Capture the cell that displays the provided text and extract its (x, y) central coordinate. 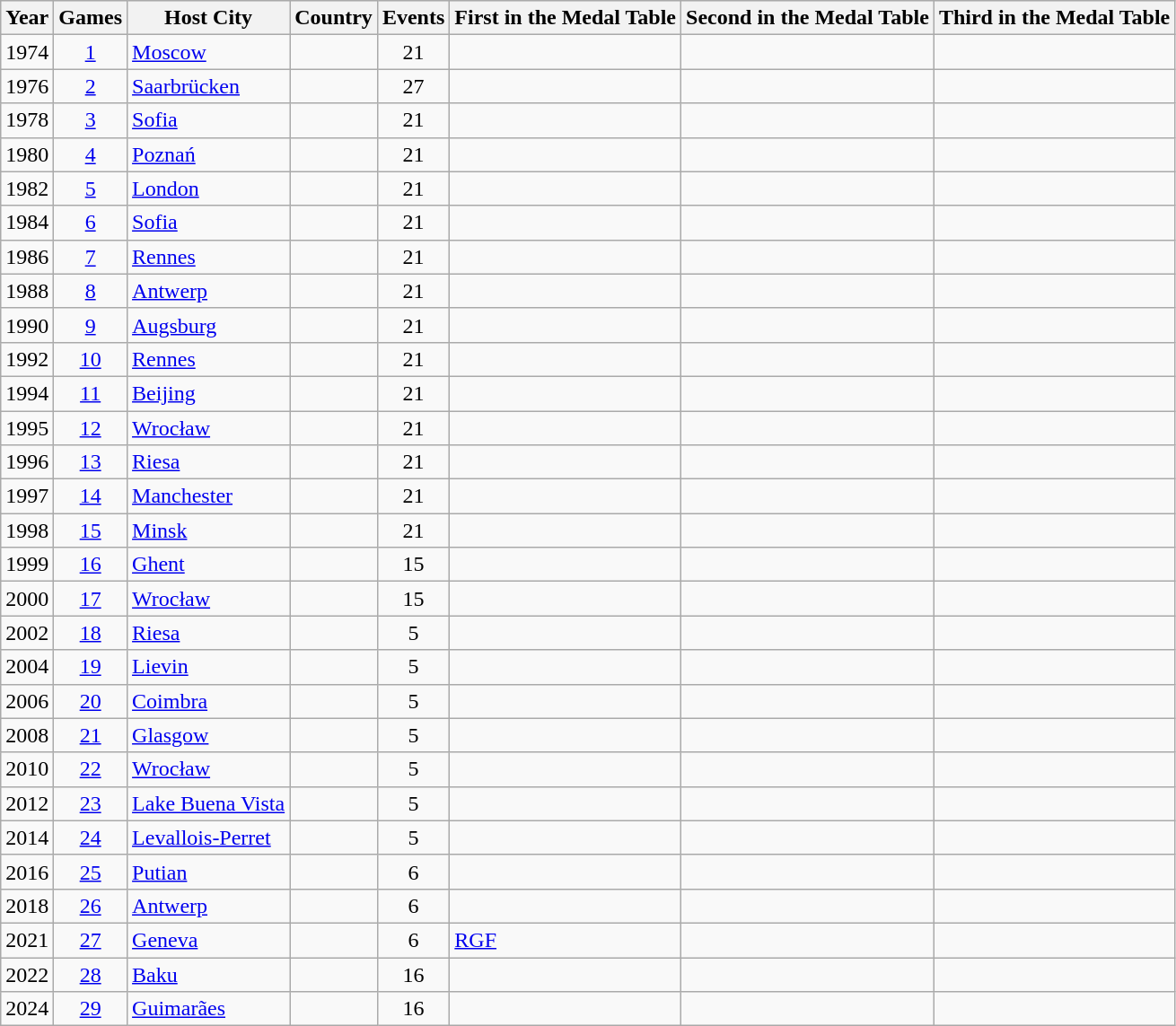
Putian (208, 872)
1996 (27, 462)
2010 (27, 769)
29 (91, 1009)
2021 (27, 940)
22 (91, 769)
28 (91, 974)
RGF (566, 940)
1995 (27, 428)
10 (91, 359)
1984 (27, 223)
Poznań (208, 154)
3 (91, 120)
1994 (27, 393)
2018 (27, 906)
Baku (208, 974)
Glasgow (208, 735)
1982 (27, 189)
Beijing (208, 393)
1999 (27, 565)
2016 (27, 872)
Augsburg (208, 325)
24 (91, 837)
18 (91, 633)
2 (91, 86)
1992 (27, 359)
Country (334, 18)
First in the Medal Table (566, 18)
2024 (27, 1009)
1997 (27, 496)
2000 (27, 599)
Year (27, 18)
Host City (208, 18)
2014 (27, 837)
2006 (27, 701)
Manchester (208, 496)
26 (91, 906)
13 (91, 462)
2022 (27, 974)
1990 (27, 325)
17 (91, 599)
2004 (27, 667)
7 (91, 257)
1998 (27, 531)
Guimarães (208, 1009)
1986 (27, 257)
Levallois-Perret (208, 837)
20 (91, 701)
11 (91, 393)
8 (91, 291)
Saarbrücken (208, 86)
1978 (27, 120)
London (208, 189)
1980 (27, 154)
25 (91, 872)
9 (91, 325)
1 (91, 52)
Lievin (208, 667)
2002 (27, 633)
12 (91, 428)
Minsk (208, 531)
Geneva (208, 940)
Games (91, 18)
1974 (27, 52)
Events (413, 18)
Third in the Medal Table (1054, 18)
2012 (27, 803)
4 (91, 154)
23 (91, 803)
Coimbra (208, 701)
Lake Buena Vista (208, 803)
Moscow (208, 52)
Ghent (208, 565)
14 (91, 496)
1988 (27, 291)
2008 (27, 735)
Second in the Medal Table (808, 18)
1976 (27, 86)
19 (91, 667)
